Provide the [x, y] coordinate of the cell's center where the given text is located.  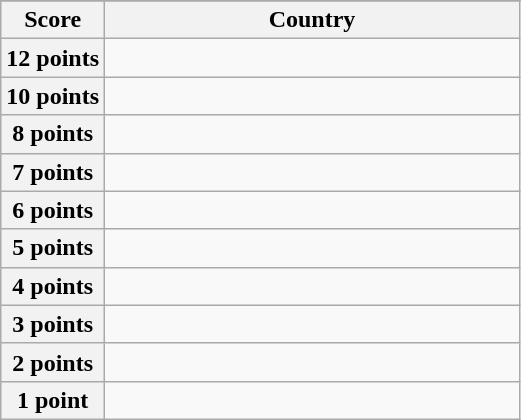
1 point [53, 400]
5 points [53, 248]
Score [53, 20]
7 points [53, 172]
3 points [53, 324]
10 points [53, 96]
2 points [53, 362]
Country [312, 20]
4 points [53, 286]
6 points [53, 210]
8 points [53, 134]
12 points [53, 58]
